Find where the given text appears and provide that cell's center as [X, Y] coordinate. 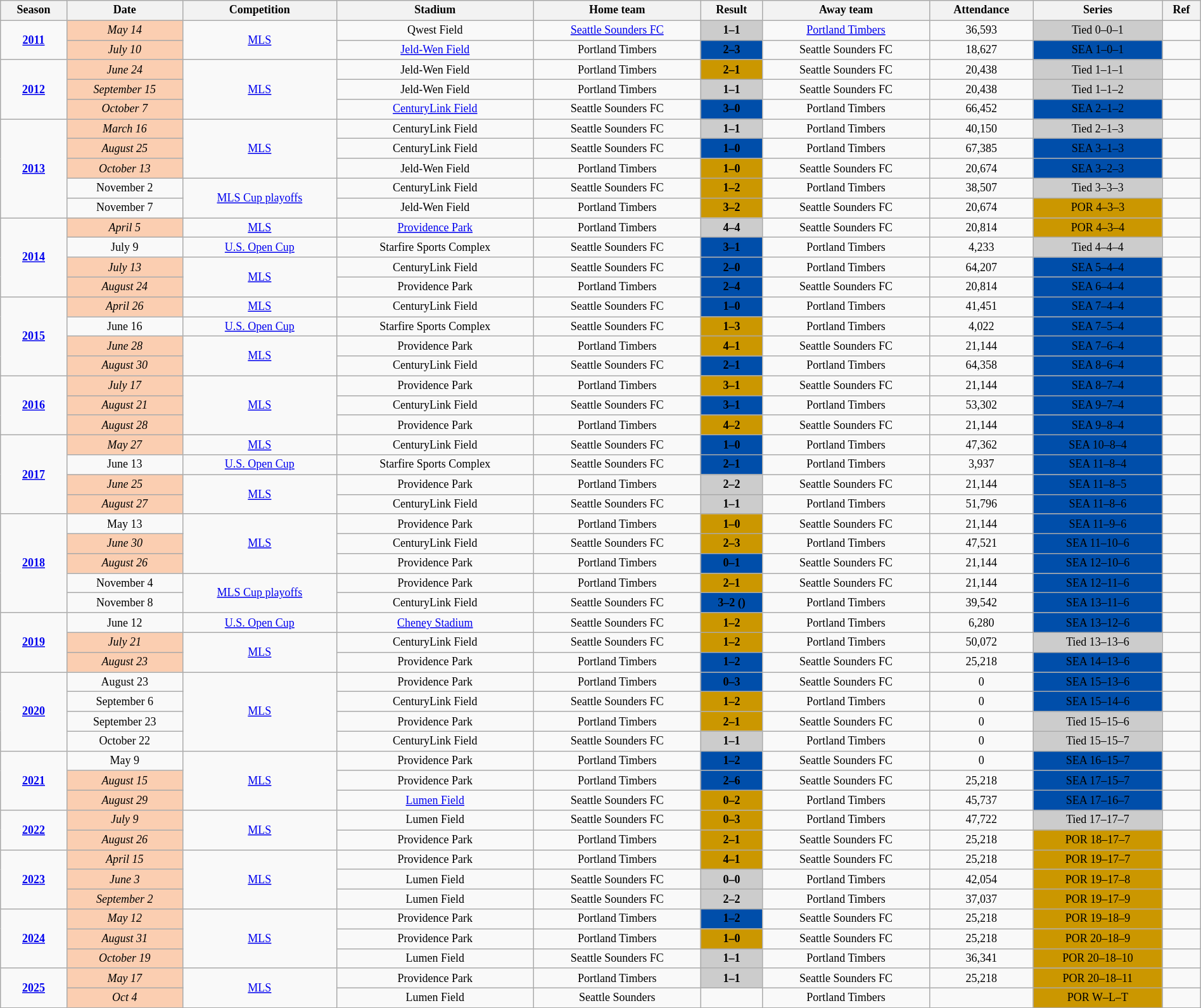
4–2 [732, 424]
SEA 14–13–6 [1098, 661]
SEA 8–7–4 [1098, 385]
POR 4–3–4 [1098, 228]
POR 19–17–9 [1098, 898]
July 13 [124, 267]
SEA 1–0–1 [1098, 49]
June 13 [124, 465]
Tied 1–1–1 [1098, 70]
May 12 [124, 919]
SEA 7–5–4 [1098, 327]
May 27 [124, 445]
Competition [260, 10]
SEA 5–4–4 [1098, 267]
July 21 [124, 642]
Home team [617, 10]
SEA 7–4–4 [1098, 307]
SEA 2–1–2 [1098, 109]
June 3 [124, 879]
Season [34, 10]
2011 [34, 40]
November 7 [124, 208]
SEA 15–14–6 [1098, 702]
Qwest Field [435, 30]
53,302 [981, 405]
August 15 [124, 781]
August 21 [124, 405]
October 7 [124, 109]
POR 20–18–10 [1098, 958]
2–4 [732, 286]
47,362 [981, 445]
2014 [34, 257]
POR 19–18–9 [1098, 919]
September 2 [124, 898]
36,593 [981, 30]
April 5 [124, 228]
June 24 [124, 70]
39,542 [981, 603]
Ref [1182, 10]
SEA 6–4–4 [1098, 286]
SEA 13–12–6 [1098, 622]
SEA 10–8–4 [1098, 445]
Tied 13–13–6 [1098, 642]
2016 [34, 405]
3,937 [981, 465]
October 22 [124, 741]
POR 19–17–8 [1098, 879]
June 12 [124, 622]
SEA 8–6–4 [1098, 366]
3–0 [732, 109]
Oct 4 [124, 997]
April 15 [124, 859]
2020 [34, 712]
SEA 15–13–6 [1098, 682]
June 25 [124, 484]
3–2 () [732, 603]
50,072 [981, 642]
SEA 11–8–4 [1098, 465]
0–1 [732, 564]
42,054 [981, 879]
2–0 [732, 267]
May 14 [124, 30]
2023 [34, 879]
2017 [34, 475]
SEA 3–1–3 [1098, 148]
SEA 3–2–3 [1098, 169]
September 15 [124, 89]
38,507 [981, 188]
2018 [34, 563]
2013 [34, 169]
18,627 [981, 49]
May 17 [124, 978]
36,341 [981, 958]
Attendance [981, 10]
August 28 [124, 424]
POR 20–18–9 [1098, 939]
SEA 12–11–6 [1098, 583]
August 27 [124, 504]
SEA 9–7–4 [1098, 405]
Tied 17–17–7 [1098, 820]
November 4 [124, 583]
Tied 4–4–4 [1098, 247]
Result [732, 10]
August 29 [124, 801]
POR 19–17–7 [1098, 859]
August 25 [124, 148]
SEA 11–10–6 [1098, 544]
SEA 11–8–5 [1098, 484]
64,358 [981, 366]
October 13 [124, 169]
Tied 15–15–7 [1098, 741]
2024 [34, 939]
July 10 [124, 49]
May 13 [124, 523]
4,233 [981, 247]
4,022 [981, 327]
April 26 [124, 307]
June 16 [124, 327]
45,737 [981, 801]
August 31 [124, 939]
SEA 17–15–7 [1098, 781]
2015 [34, 336]
May 9 [124, 760]
Tied 1–1–2 [1098, 89]
1–3 [732, 327]
POR W–L–T [1098, 997]
64,207 [981, 267]
41,451 [981, 307]
SEA 7–6–4 [1098, 346]
37,037 [981, 898]
66,452 [981, 109]
Tied 15–15–6 [1098, 721]
2025 [34, 988]
SEA 11–9–6 [1098, 523]
SEA 11–8–6 [1098, 504]
2021 [34, 781]
POR 4–3–3 [1098, 208]
March 16 [124, 129]
November 8 [124, 603]
November 2 [124, 188]
2–6 [732, 781]
October 19 [124, 958]
51,796 [981, 504]
June 28 [124, 346]
67,385 [981, 148]
Stadium [435, 10]
SEA 9–8–4 [1098, 424]
POR 18–17–7 [1098, 840]
47,521 [981, 544]
Away team [846, 10]
Cheney Stadium [435, 622]
Series [1098, 10]
2022 [34, 830]
July 17 [124, 385]
August 30 [124, 366]
0–2 [732, 801]
6,280 [981, 622]
September 23 [124, 721]
40,150 [981, 129]
Tied 0–0–1 [1098, 30]
4–4 [732, 228]
SEA 17–16–7 [1098, 801]
0–0 [732, 879]
47,722 [981, 820]
Tied 3–3–3 [1098, 188]
August 24 [124, 286]
June 30 [124, 544]
SEA 13–11–6 [1098, 603]
SEA 12–10–6 [1098, 564]
3–2 [732, 208]
September 6 [124, 702]
SEA 16–15–7 [1098, 760]
POR 20–18–11 [1098, 978]
Tied 2–1–3 [1098, 129]
2012 [34, 89]
Seattle Sounders [617, 997]
2019 [34, 642]
Date [124, 10]
